Provide the [x, y] coordinate of the cell's center where the given text is located.  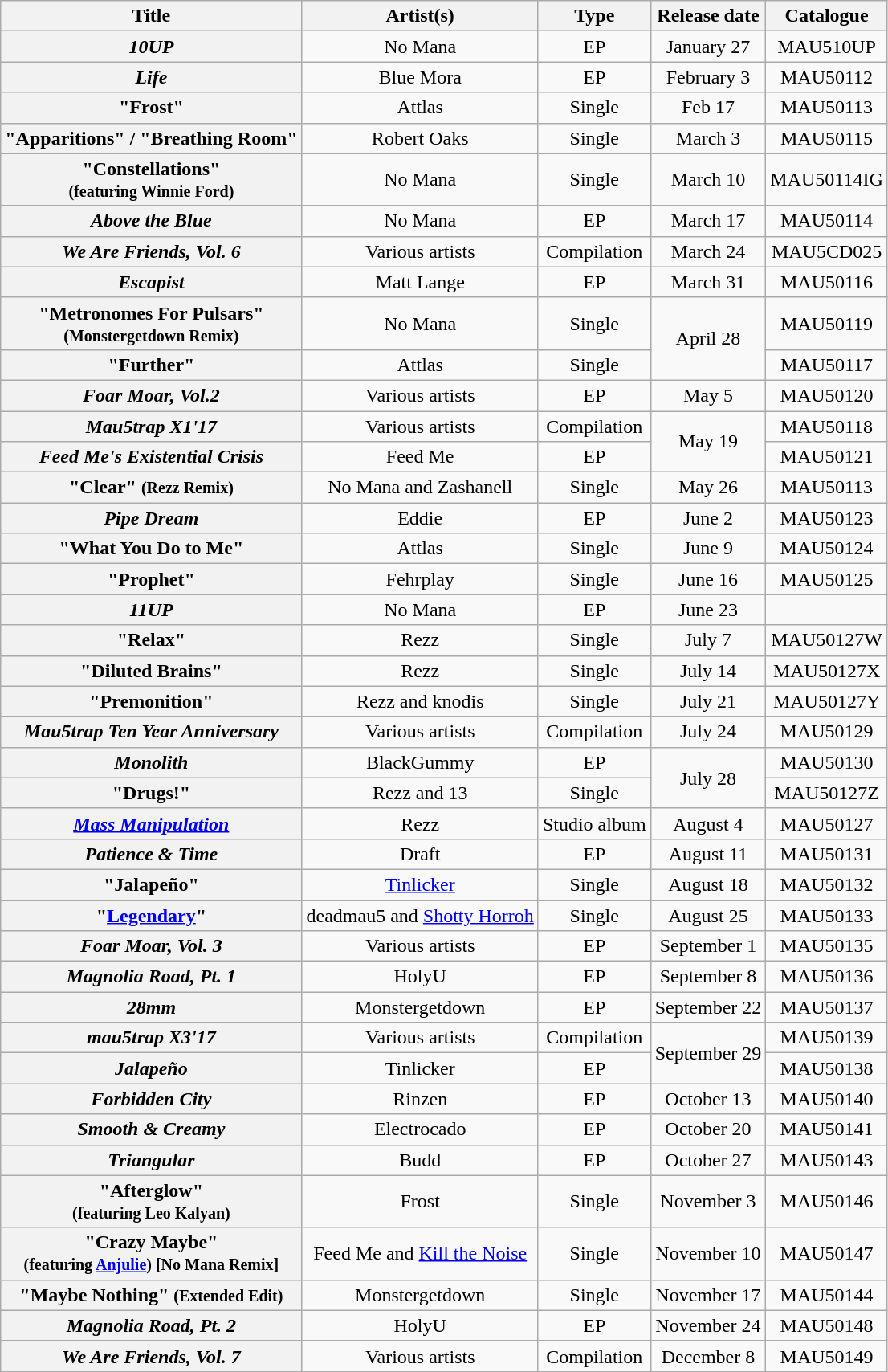
June 2 [708, 518]
"Legendary" [151, 915]
MAU50116 [827, 282]
MAU5CD025 [827, 251]
Feed Me and Kill the Noise [420, 1253]
Smooth & Creamy [151, 1129]
MAU50133 [827, 915]
"Diluted Brains" [151, 671]
"Prophet" [151, 579]
Above the Blue [151, 221]
"Premonition" [151, 701]
July 21 [708, 701]
BlackGummy [420, 762]
We Are Friends, Vol. 7 [151, 1356]
Forbidden City [151, 1099]
Triangular [151, 1160]
We Are Friends, Vol. 6 [151, 251]
April 28 [708, 339]
August 4 [708, 823]
July 24 [708, 732]
December 8 [708, 1356]
October 27 [708, 1160]
Rezz and knodis [420, 701]
Type [594, 16]
MAU50114IG [827, 180]
Monolith [151, 762]
MAU50132 [827, 884]
MAU50138 [827, 1068]
MAU50112 [827, 77]
MAU50140 [827, 1099]
MAU50147 [827, 1253]
August 11 [708, 854]
Studio album [594, 823]
"Drugs!" [151, 793]
MAU50131 [827, 854]
"Crazy Maybe"(featuring Anjulie) [No Mana Remix] [151, 1253]
Escapist [151, 282]
Eddie [420, 518]
MAU50139 [827, 1038]
Fehrplay [420, 579]
Frost [420, 1202]
MAU50119 [827, 323]
MAU50135 [827, 946]
"Apparitions" / "Breathing Room" [151, 138]
September 29 [708, 1053]
Matt Lange [420, 282]
Foar Moar, Vol.2 [151, 395]
Magnolia Road, Pt. 1 [151, 977]
Artist(s) [420, 16]
"What You Do to Me" [151, 549]
June 16 [708, 579]
11UP [151, 610]
Draft [420, 854]
Robert Oaks [420, 138]
June 9 [708, 549]
Mau5trap Ten Year Anniversary [151, 732]
Catalogue [827, 16]
August 25 [708, 915]
MAU50124 [827, 549]
January 27 [708, 47]
Patience & Time [151, 854]
MAU50125 [827, 579]
MAU50129 [827, 732]
"Afterglow"(featuring Leo Kalyan) [151, 1202]
MAU50117 [827, 365]
November 10 [708, 1253]
MAU50148 [827, 1325]
MAU50146 [827, 1202]
May 5 [708, 395]
Jalapeño [151, 1068]
June 23 [708, 610]
July 28 [708, 778]
"Maybe Nothing" (Extended Edit) [151, 1295]
Rinzen [420, 1099]
10UP [151, 47]
March 3 [708, 138]
October 20 [708, 1129]
MAU50127W [827, 640]
October 13 [708, 1099]
MAU50136 [827, 977]
Feb 17 [708, 108]
MAU50114 [827, 221]
May 19 [708, 442]
MAU50130 [827, 762]
September 1 [708, 946]
"Frost" [151, 108]
28mm [151, 1007]
"Constellations"(featuring Winnie Ford) [151, 180]
No Mana and Zashanell [420, 488]
MAU50137 [827, 1007]
Budd [420, 1160]
MAU50127 [827, 823]
Foar Moar, Vol. 3 [151, 946]
MAU50127Z [827, 793]
Feed Me [420, 457]
MAU510UP [827, 47]
Feed Me's Existential Crisis [151, 457]
MAU50144 [827, 1295]
"Jalapeño" [151, 884]
MAU50141 [827, 1129]
deadmau5 and Shotty Horroh [420, 915]
May 26 [708, 488]
March 10 [708, 180]
Mass Manipulation [151, 823]
September 22 [708, 1007]
Life [151, 77]
mau5trap X3'17 [151, 1038]
Electrocado [420, 1129]
MAU50123 [827, 518]
MAU50143 [827, 1160]
November 24 [708, 1325]
Magnolia Road, Pt. 2 [151, 1325]
March 24 [708, 251]
July 14 [708, 671]
MAU50121 [827, 457]
Release date [708, 16]
September 8 [708, 977]
MAU50127Y [827, 701]
Blue Mora [420, 77]
March 31 [708, 282]
"Relax" [151, 640]
November 3 [708, 1202]
November 17 [708, 1295]
"Further" [151, 365]
Pipe Dream [151, 518]
MAU50118 [827, 427]
MAU50120 [827, 395]
MAU50127X [827, 671]
July 7 [708, 640]
Rezz and 13 [420, 793]
February 3 [708, 77]
"Metronomes For Pulsars"(Monstergetdown Remix) [151, 323]
August 18 [708, 884]
March 17 [708, 221]
Title [151, 16]
MAU50115 [827, 138]
"Clear" (Rezz Remix) [151, 488]
Mau5trap X1'17 [151, 427]
MAU50149 [827, 1356]
